Identify which cell holds the provided text, then report its (x, y) central coordinate. 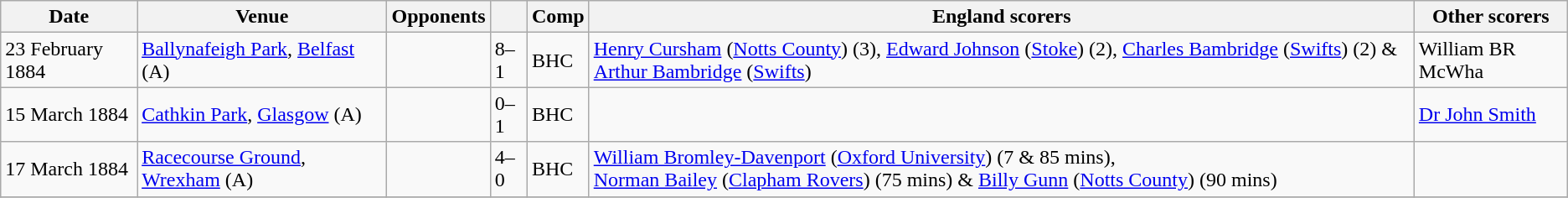
0–1 (508, 114)
Comp (558, 17)
Opponents (439, 17)
4–0 (508, 169)
William Bromley-Davenport (Oxford University) (7 & 85 mins),Norman Bailey (Clapham Rovers) (75 mins) & Billy Gunn (Notts County) (90 mins) (1002, 169)
17 March 1884 (69, 169)
Ballynafeigh Park, Belfast (A) (262, 60)
Dr John Smith (1491, 114)
Other scorers (1491, 17)
Venue (262, 17)
Henry Cursham (Notts County) (3), Edward Johnson (Stoke) (2), Charles Bambridge (Swifts) (2) & Arthur Bambridge (Swifts) (1002, 60)
23 February 1884 (69, 60)
8–1 (508, 60)
England scorers (1002, 17)
Date (69, 17)
15 March 1884 (69, 114)
Racecourse Ground, Wrexham (A) (262, 169)
Cathkin Park, Glasgow (A) (262, 114)
William BR McWha (1491, 60)
